Pinpoint the cell where the given text exists, returning its (X, Y) midpoint coordinate. 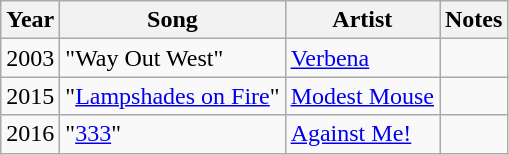
2003 (30, 58)
2015 (30, 96)
Year (30, 20)
"Lampshades on Fire" (172, 96)
Verbena (362, 58)
"333" (172, 134)
Notes (474, 20)
Song (172, 20)
"Way Out West" (172, 58)
Artist (362, 20)
Against Me! (362, 134)
2016 (30, 134)
Modest Mouse (362, 96)
